Pinpoint the cell where the given text exists, returning its (x, y) midpoint coordinate. 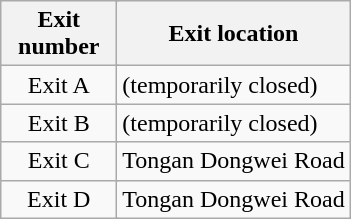
Exit C (59, 161)
Exit A (59, 85)
Exit number (59, 34)
Exit B (59, 123)
Exit D (59, 199)
Exit location (234, 34)
